Locate the cell with the specified text and output its [X, Y] center coordinate. 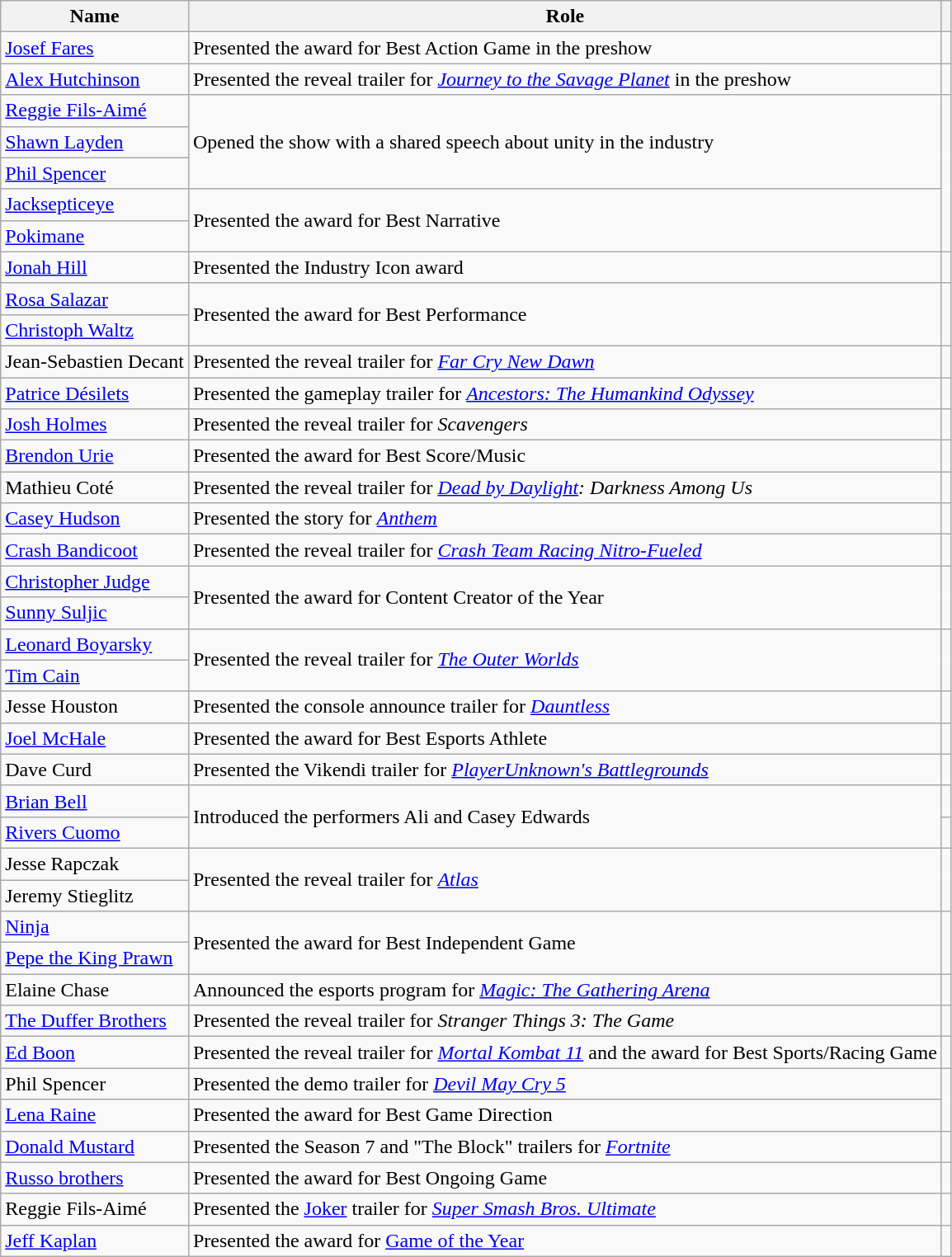
Dave Curd [95, 770]
Presented the reveal trailer for Dead by Daylight: Darkness Among Us [564, 487]
Brian Bell [95, 801]
Jean-Sebastien Decant [95, 361]
Casey Hudson [95, 519]
Announced the esports program for Magic: The Gathering Arena [564, 990]
Role [564, 16]
Jeff Kaplan [95, 1241]
Presented the award for Best Game Direction [564, 1115]
Rosa Salazar [95, 299]
Presented the reveal trailer for Mortal Kombat 11 and the award for Best Sports/Racing Game [564, 1052]
Brendon Urie [95, 456]
Alex Hutchinson [95, 79]
Introduced the performers Ali and Casey Edwards [564, 817]
Christoph Waltz [95, 330]
The Duffer Brothers [95, 1021]
Mathieu Coté [95, 487]
Presented the reveal trailer for Scavengers [564, 425]
Ed Boon [95, 1052]
Jonah Hill [95, 267]
Christopher Judge [95, 581]
Presented the console announce trailer for Dauntless [564, 707]
Presented the reveal trailer for Crash Team Racing Nitro-Fueled [564, 550]
Sunny Suljic [95, 613]
Presented the reveal trailer for The Outer Worlds [564, 660]
Presented the award for Best Score/Music [564, 456]
Presented the reveal trailer for Far Cry New Dawn [564, 361]
Presented the award for Best Action Game in the preshow [564, 48]
Joel McHale [95, 738]
Presented the story for Anthem [564, 519]
Jacksepticeye [95, 205]
Presented the reveal trailer for Stranger Things 3: The Game [564, 1021]
Presented the award for Best Narrative [564, 220]
Ninja [95, 927]
Josef Fares [95, 48]
Presented the Season 7 and "The Block" trailers for Fortnite [564, 1146]
Lena Raine [95, 1115]
Donald Mustard [95, 1146]
Presented the demo trailer for Devil May Cry 5 [564, 1084]
Presented the Industry Icon award [564, 267]
Leonard Boyarsky [95, 644]
Presented the award for Best Independent Game [564, 943]
Presented the award for Best Performance [564, 314]
Presented the award for Content Creator of the Year [564, 597]
Presented the reveal trailer for Journey to the Savage Planet in the preshow [564, 79]
Jesse Rapczak [95, 864]
Shawn Layden [95, 142]
Presented the Vikendi trailer for PlayerUnknown's Battlegrounds [564, 770]
Jeremy Stieglitz [95, 895]
Russo brothers [95, 1178]
Presented the gameplay trailer for Ancestors: The Humankind Odyssey [564, 393]
Presented the award for Best Ongoing Game [564, 1178]
Pepe the King Prawn [95, 958]
Pokimane [95, 236]
Presented the award for Game of the Year [564, 1241]
Elaine Chase [95, 990]
Presented the Joker trailer for Super Smash Bros. Ultimate [564, 1209]
Opened the show with a shared speech about unity in the industry [564, 142]
Presented the award for Best Esports Athlete [564, 738]
Presented the reveal trailer for Atlas [564, 879]
Patrice Désilets [95, 393]
Name [95, 16]
Crash Bandicoot [95, 550]
Josh Holmes [95, 425]
Tim Cain [95, 676]
Jesse Houston [95, 707]
Rivers Cuomo [95, 832]
